Output the (X, Y) coordinate of the center of the cell containing the given text.  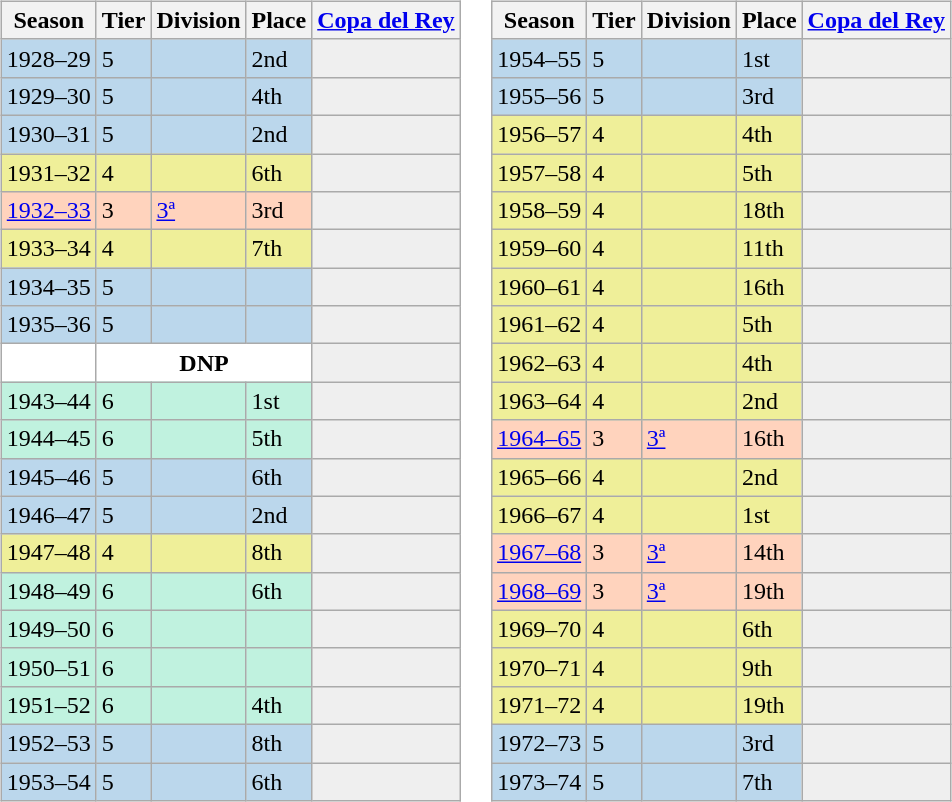
1966–67 (540, 515)
1965–66 (540, 477)
DNP (204, 363)
1960–61 (540, 287)
1963–64 (540, 401)
9th (769, 667)
1958–59 (540, 211)
1969–70 (540, 629)
1945–46 (48, 477)
1928–29 (48, 58)
1961–62 (540, 325)
1968–69 (540, 591)
1950–51 (48, 667)
1959–60 (540, 249)
1955–56 (540, 96)
1934–35 (48, 287)
1933–34 (48, 249)
18th (769, 211)
1932–33 (48, 211)
1971–72 (540, 705)
1931–32 (48, 173)
1967–68 (540, 553)
1949–50 (48, 629)
1935–36 (48, 325)
1943–44 (48, 401)
1951–52 (48, 705)
1947–48 (48, 553)
1946–47 (48, 515)
1929–30 (48, 96)
1953–54 (48, 781)
1972–73 (540, 743)
1944–45 (48, 439)
1956–57 (540, 134)
1964–65 (540, 439)
1970–71 (540, 667)
1930–31 (48, 134)
1952–53 (48, 743)
1973–74 (540, 781)
1954–55 (540, 58)
1962–63 (540, 363)
1948–49 (48, 591)
14th (769, 553)
1957–58 (540, 173)
11th (769, 249)
